Locate the cell with the specified text and output its [X, Y] center coordinate. 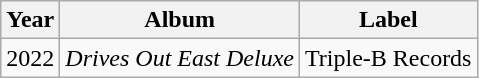
Label [388, 20]
Album [180, 20]
Year [30, 20]
Triple-B Records [388, 58]
Drives Out East Deluxe [180, 58]
2022 [30, 58]
